Pinpoint the cell where the given text exists, returning its [X, Y] midpoint coordinate. 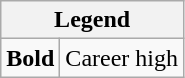
Legend [92, 20]
Bold [30, 58]
Career high [122, 58]
